Search for the cell housing the specified text and yield its (x, y) center coordinate. 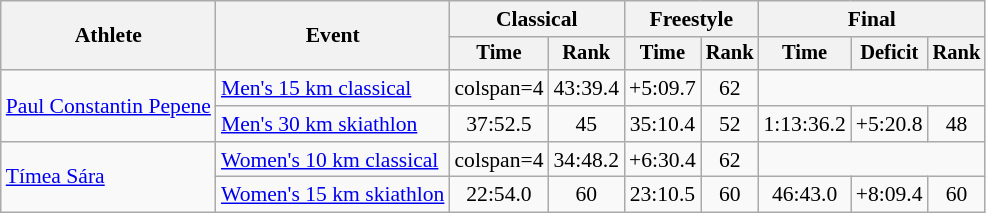
Paul Constantin Pepene (108, 106)
Men's 15 km classical (333, 88)
35:10.4 (662, 124)
22:54.0 (498, 195)
43:39.4 (586, 88)
+5:20.8 (890, 124)
Tímea Sára (108, 178)
Athlete (108, 36)
23:10.5 (662, 195)
Final (872, 19)
45 (586, 124)
34:48.2 (586, 160)
Classical (536, 19)
Women's 10 km classical (333, 160)
Deficit (890, 54)
+8:09.4 (890, 195)
1:13:36.2 (804, 124)
+6:30.4 (662, 160)
46:43.0 (804, 195)
Freestyle (691, 19)
+5:09.7 (662, 88)
Men's 30 km skiathlon (333, 124)
52 (730, 124)
37:52.5 (498, 124)
48 (957, 124)
Event (333, 36)
Women's 15 km skiathlon (333, 195)
